Return [x, y] of the center of cell containing provided text 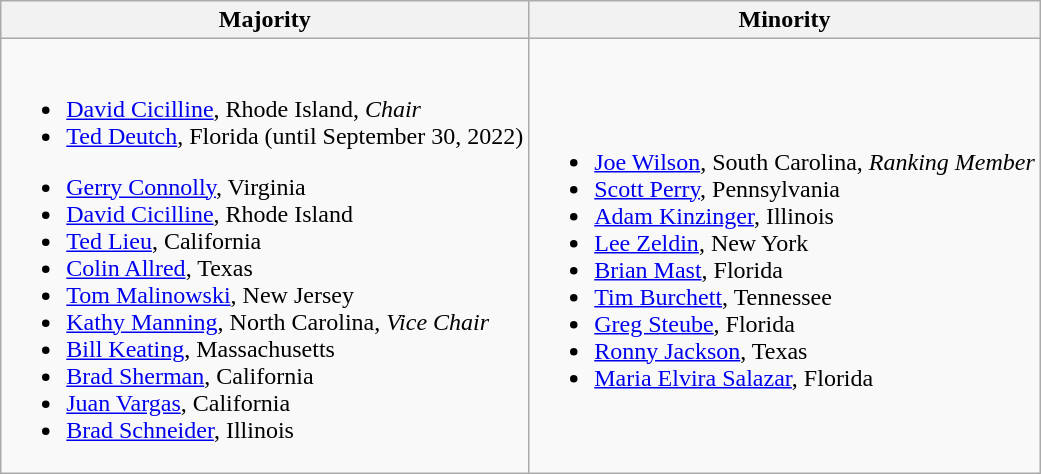
Minority [785, 20]
Majority [265, 20]
